Search for the cell housing the specified text and yield its [x, y] center coordinate. 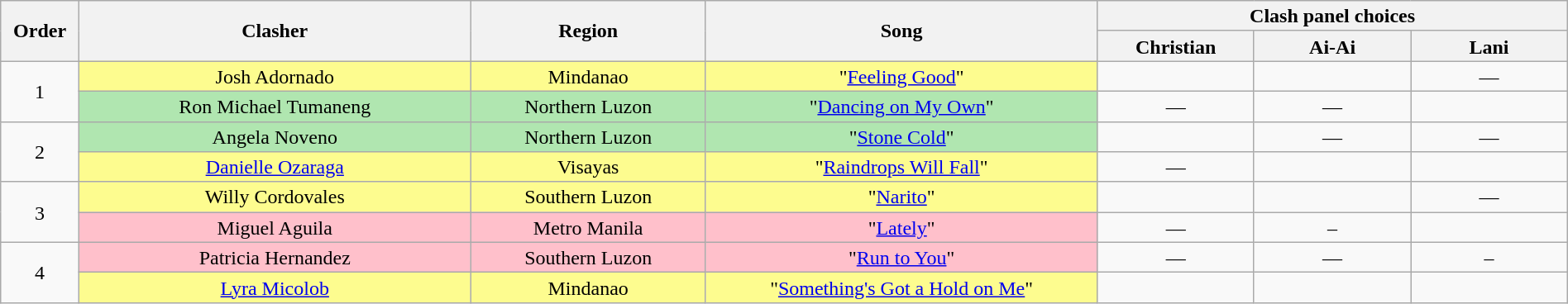
Ron Michael Tumaneng [275, 106]
"Dancing on My Own" [901, 106]
Order [40, 31]
Lyra Micolob [275, 287]
Ai-Ai [1331, 46]
3 [40, 211]
Clash panel choices [1332, 17]
"Raindrops Will Fall" [901, 167]
Miguel Aguila [275, 228]
Region [588, 31]
Christian [1176, 46]
"Feeling Good" [901, 76]
Danielle Ozaraga [275, 167]
Lani [1489, 46]
Angela Noveno [275, 137]
Clasher [275, 31]
"Stone Cold" [901, 137]
Willy Cordovales [275, 197]
"Something's Got a Hold on Me" [901, 287]
Metro Manila [588, 228]
"Narito" [901, 197]
Josh Adornado [275, 76]
"Lately" [901, 228]
Visayas [588, 167]
Song [901, 31]
1 [40, 91]
2 [40, 152]
Patricia Hernandez [275, 258]
4 [40, 273]
"Run to You" [901, 258]
